Pinpoint the cell where the given text exists, returning its (x, y) midpoint coordinate. 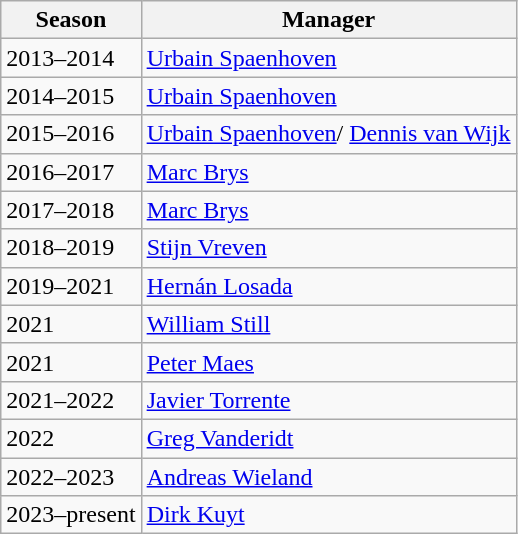
2022 (71, 438)
Stijn Vreven (328, 248)
2013–2014 (71, 58)
Greg Vanderidt (328, 438)
Peter Maes (328, 362)
2015–2016 (71, 134)
Manager (328, 20)
Javier Torrente (328, 400)
2018–2019 (71, 248)
2021–2022 (71, 400)
Andreas Wieland (328, 477)
2019–2021 (71, 286)
2023–present (71, 515)
Hernán Losada (328, 286)
2017–2018 (71, 210)
2016–2017 (71, 172)
Season (71, 20)
William Still (328, 324)
Urbain Spaenhoven/ Dennis van Wijk (328, 134)
2014–2015 (71, 96)
Dirk Kuyt (328, 515)
2022–2023 (71, 477)
